Search for the cell housing the specified text and yield its [x, y] center coordinate. 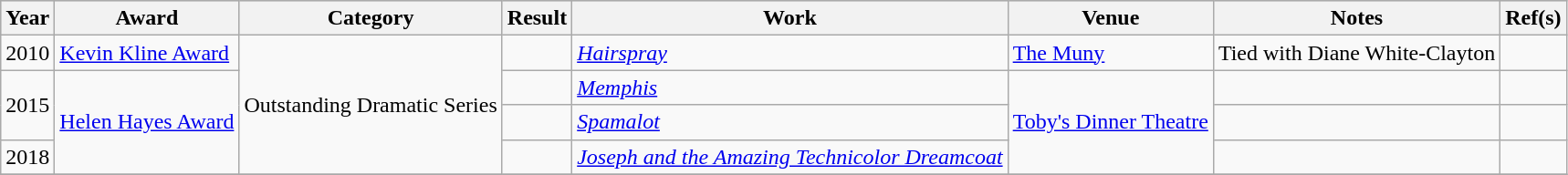
Venue [1110, 18]
Helen Hayes Award [147, 122]
2010 [27, 53]
Year [27, 18]
Ref(s) [1533, 18]
Hairspray [790, 53]
Memphis [790, 87]
The Muny [1110, 53]
Work [790, 18]
Kevin Kline Award [147, 53]
Category [371, 18]
Joseph and the Amazing Technicolor Dreamcoat [790, 157]
Award [147, 18]
Toby's Dinner Theatre [1110, 122]
Tied with Diane White-Clayton [1356, 53]
Result [537, 18]
Notes [1356, 18]
Outstanding Dramatic Series [371, 105]
2015 [27, 105]
Spamalot [790, 122]
2018 [27, 157]
